Locate the cell with the specified text and output its [X, Y] center coordinate. 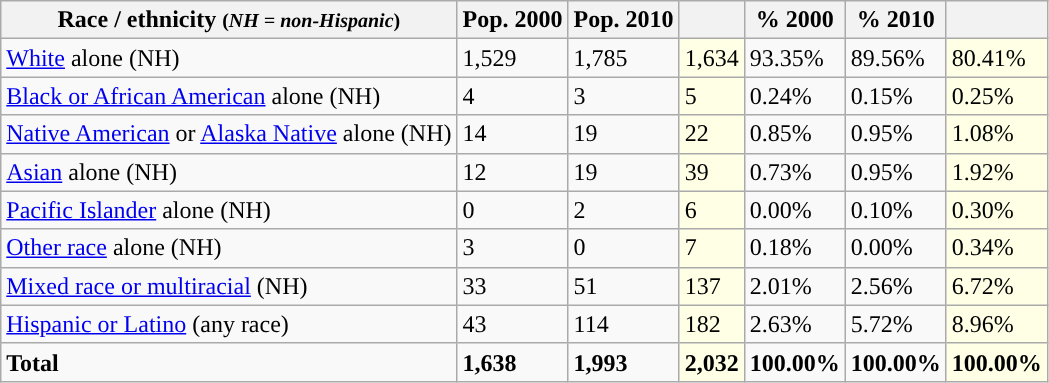
0.85% [794, 134]
6 [712, 210]
Pop. 2010 [624, 20]
0.73% [794, 172]
14 [512, 134]
39 [712, 172]
80.41% [996, 58]
Race / ethnicity (NH = non-Hispanic) [229, 20]
2,032 [712, 362]
Mixed race or multiracial (NH) [229, 286]
0.24% [794, 96]
43 [512, 324]
89.56% [896, 58]
0.34% [996, 248]
2 [624, 210]
2.63% [794, 324]
Black or African American alone (NH) [229, 96]
Pacific Islander alone (NH) [229, 210]
1,634 [712, 58]
12 [512, 172]
Total [229, 362]
5.72% [896, 324]
22 [712, 134]
Pop. 2000 [512, 20]
182 [712, 324]
0.18% [794, 248]
137 [712, 286]
93.35% [794, 58]
% 2000 [794, 20]
Asian alone (NH) [229, 172]
0.25% [996, 96]
1,993 [624, 362]
1,529 [512, 58]
2.56% [896, 286]
2.01% [794, 286]
% 2010 [896, 20]
33 [512, 286]
1,638 [512, 362]
Other race alone (NH) [229, 248]
Native American or Alaska Native alone (NH) [229, 134]
5 [712, 96]
Hispanic or Latino (any race) [229, 324]
51 [624, 286]
6.72% [996, 286]
114 [624, 324]
0.10% [896, 210]
White alone (NH) [229, 58]
4 [512, 96]
7 [712, 248]
8.96% [996, 324]
1,785 [624, 58]
0.15% [896, 96]
0.30% [996, 210]
1.92% [996, 172]
1.08% [996, 134]
